Detect which cell encompasses the target text, then output its [x, y] center coordinate. 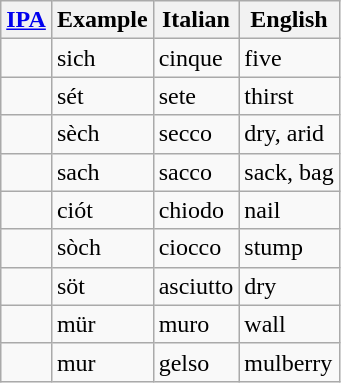
sèch [102, 134]
chiodo [196, 210]
ciocco [196, 248]
Italian [196, 20]
dry [289, 286]
nail [289, 210]
sacco [196, 172]
sét [102, 96]
söt [102, 286]
sete [196, 96]
thirst [289, 96]
stump [289, 248]
secco [196, 134]
dry, arid [289, 134]
sack, bag [289, 172]
wall [289, 324]
English [289, 20]
gelso [196, 362]
mulberry [289, 362]
ciót [102, 210]
sach [102, 172]
Example [102, 20]
mur [102, 362]
sich [102, 58]
cinque [196, 58]
five [289, 58]
asciutto [196, 286]
IPA [26, 20]
sòch [102, 248]
mür [102, 324]
muro [196, 324]
